Search for the cell housing the specified text and yield its [X, Y] center coordinate. 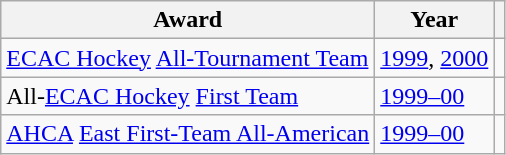
AHCA East First-Team All-American [188, 134]
Year [434, 20]
1999, 2000 [434, 58]
Award [188, 20]
ECAC Hockey All-Tournament Team [188, 58]
All-ECAC Hockey First Team [188, 96]
